Output the [X, Y] coordinate of the center of the cell containing the given text.  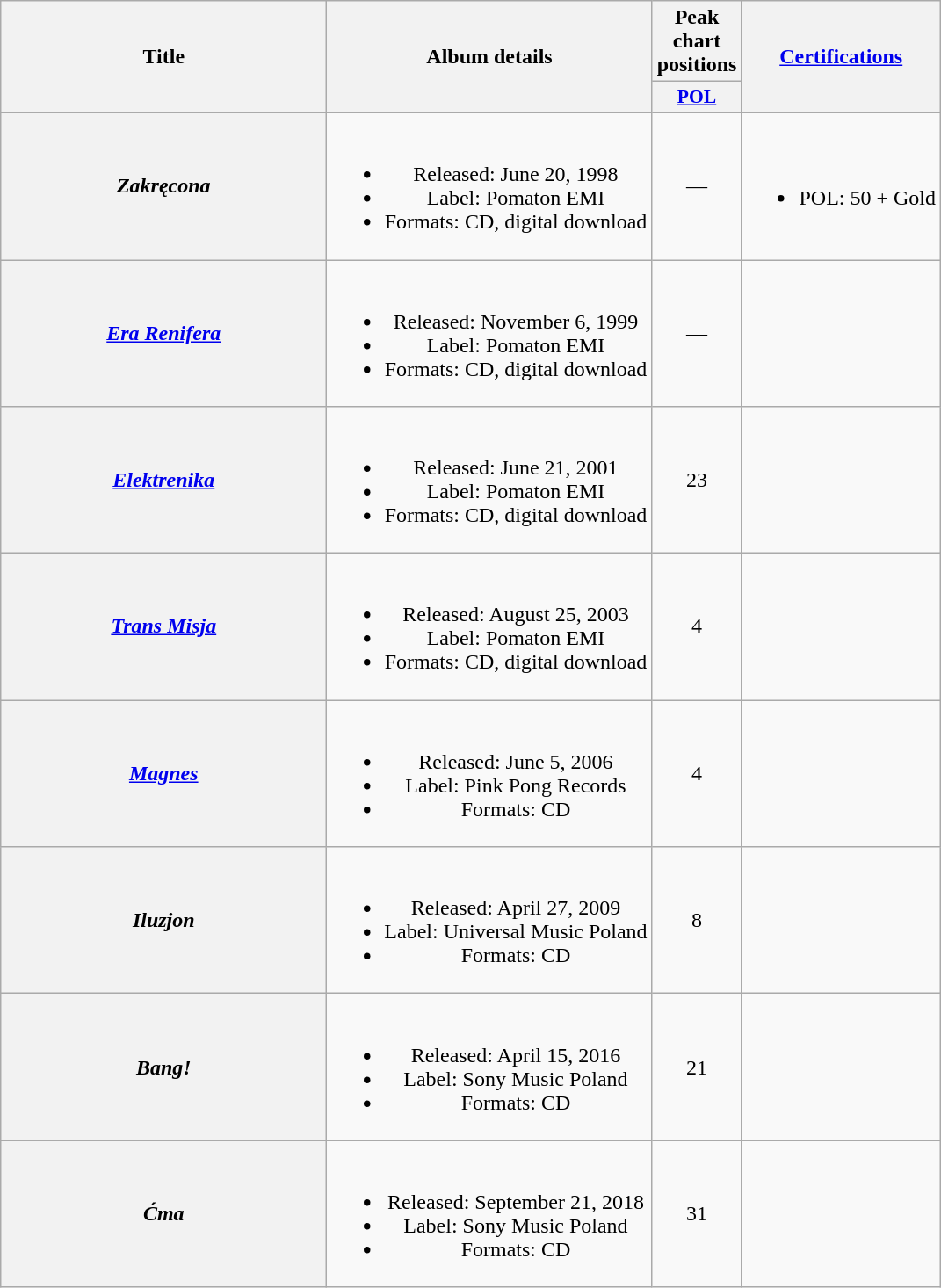
Iluzjon [163, 921]
Bang! [163, 1067]
21 [697, 1067]
Title [163, 57]
23 [697, 480]
Ćma [163, 1214]
POL: 50 + Gold [842, 186]
Era Renifera [163, 334]
Album details [489, 57]
Trans Misja [163, 627]
Peak chart positions [697, 41]
Released: June 20, 1998Label: Pomaton EMIFormats: CD, digital download [489, 186]
POL [697, 98]
31 [697, 1214]
Released: June 21, 2001Label: Pomaton EMIFormats: CD, digital download [489, 480]
Released: June 5, 2006Label: Pink Pong RecordsFormats: CD [489, 773]
Released: September 21, 2018Label: Sony Music PolandFormats: CD [489, 1214]
Elektrenika [163, 480]
Certifications [842, 57]
8 [697, 921]
Released: April 27, 2009Label: Universal Music PolandFormats: CD [489, 921]
Released: November 6, 1999Label: Pomaton EMIFormats: CD, digital download [489, 334]
Zakręcona [163, 186]
Released: April 15, 2016Label: Sony Music PolandFormats: CD [489, 1067]
Released: August 25, 2003Label: Pomaton EMIFormats: CD, digital download [489, 627]
Magnes [163, 773]
